Search for the cell housing the specified text and yield its (x, y) center coordinate. 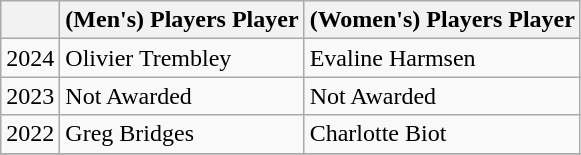
Olivier Trembley (182, 58)
2024 (30, 58)
(Women's) Players Player (442, 20)
Evaline Harmsen (442, 58)
(Men's) Players Player (182, 20)
2022 (30, 134)
Charlotte Biot (442, 134)
2023 (30, 96)
Greg Bridges (182, 134)
